Find where the given text appears and provide that cell's center as (X, Y) coordinate. 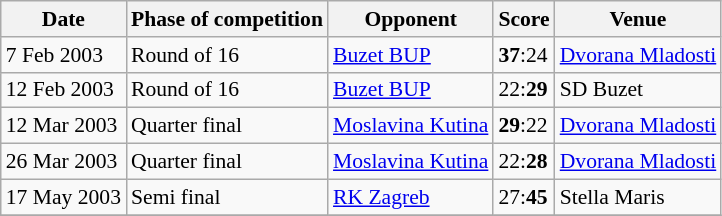
Score (524, 19)
26 Mar 2003 (64, 162)
7 Feb 2003 (64, 55)
22:29 (524, 90)
Date (64, 19)
27:45 (524, 197)
22:28 (524, 162)
37:24 (524, 55)
12 Feb 2003 (64, 90)
SD Buzet (638, 90)
Phase of competition (227, 19)
Venue (638, 19)
Semi final (227, 197)
12 Mar 2003 (64, 126)
17 May 2003 (64, 197)
RK Zagreb (410, 197)
29:22 (524, 126)
Stella Maris (638, 197)
Opponent (410, 19)
